Detect which cell encompasses the target text, then output its (x, y) center coordinate. 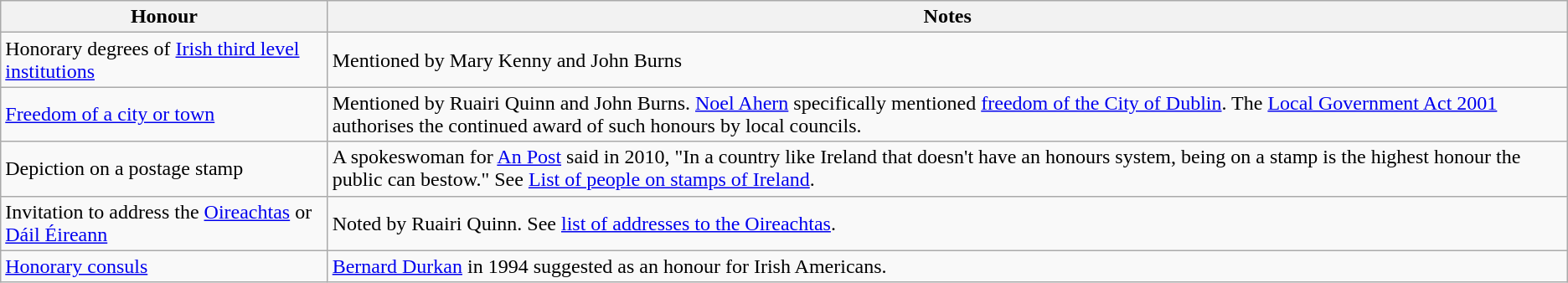
Depiction on a postage stamp (164, 169)
Noted by Ruairi Quinn. See list of addresses to the Oireachtas. (947, 223)
Honour (164, 17)
Notes (947, 17)
Invitation to address the Oireachtas or Dáil Éireann (164, 223)
Mentioned by Mary Kenny and John Burns (947, 60)
Freedom of a city or town (164, 114)
Honorary consuls (164, 266)
Bernard Durkan in 1994 suggested as an honour for Irish Americans. (947, 266)
Honorary degrees of Irish third level institutions (164, 60)
